Output the (X, Y) coordinate of the center of the cell containing the given text.  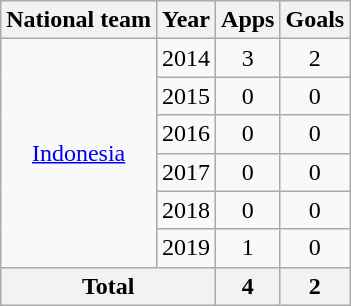
2018 (186, 210)
National team (79, 20)
2014 (186, 58)
2016 (186, 134)
2019 (186, 248)
1 (248, 248)
Apps (248, 20)
2017 (186, 172)
4 (248, 286)
3 (248, 58)
2015 (186, 96)
Year (186, 20)
Total (108, 286)
Indonesia (79, 153)
Goals (315, 20)
